For the text-containing cell, return its midpoint in (x, y) coordinate format. 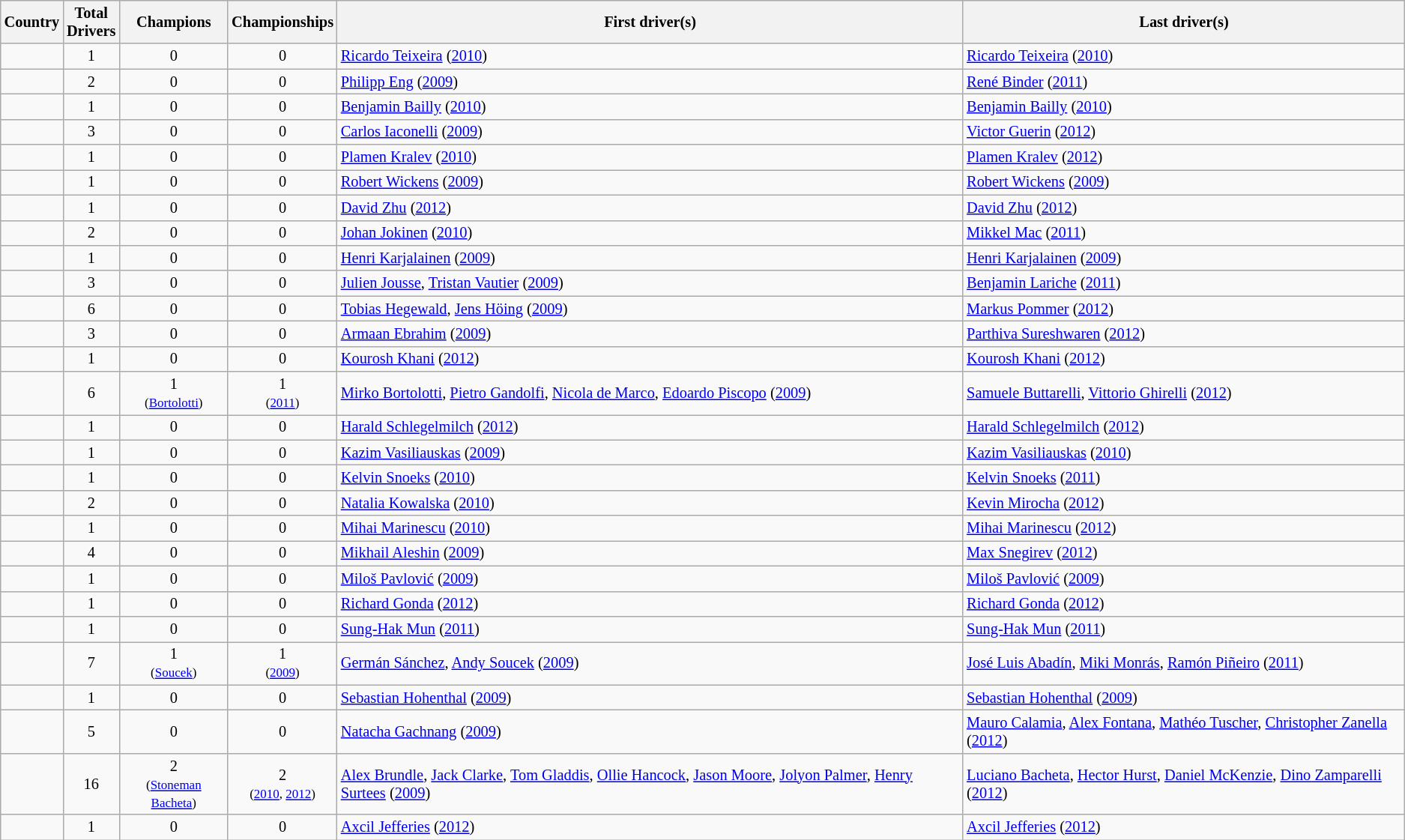
Kelvin Snoeks (2010) (650, 477)
2(Stoneman Bacheta) (174, 784)
Natacha Gachnang (2009) (650, 731)
Kevin Mirocha (2012) (1184, 503)
Samuele Buttarelli, Vittorio Ghirelli (2012) (1184, 393)
Plamen Kralev (2012) (1184, 157)
Country (31, 22)
Benjamin Lariche (2011) (1184, 283)
5 (91, 731)
René Binder (2011) (1184, 82)
2(2010, 2012) (282, 784)
Natalia Kowalska (2010) (650, 503)
Championships (282, 22)
Plamen Kralev (2010) (650, 157)
Armaan Ebrahim (2009) (650, 333)
Mauro Calamia, Alex Fontana, Mathéo Tuscher, Christopher Zanella (2012) (1184, 731)
Luciano Bacheta, Hector Hurst, Daniel McKenzie, Dino Zamparelli (2012) (1184, 784)
Tobias Hegewald, Jens Höing (2009) (650, 309)
Philipp Eng (2009) (650, 82)
Mikkel Mac (2011) (1184, 233)
16 (91, 784)
Julien Jousse, Tristan Vautier (2009) (650, 283)
First driver(s) (650, 22)
Last driver(s) (1184, 22)
Alex Brundle, Jack Clarke, Tom Gladdis, Ollie Hancock, Jason Moore, Jolyon Palmer, Henry Surtees (2009) (650, 784)
Victor Guerin (2012) (1184, 132)
1(2011) (282, 393)
Kazim Vasiliauskas (2009) (650, 453)
Parthiva Sureshwaren (2012) (1184, 333)
Kazim Vasiliauskas (2010) (1184, 453)
Mikhail Aleshin (2009) (650, 553)
Germán Sánchez, Andy Soucek (2009) (650, 663)
1(2009) (282, 663)
Kelvin Snoeks (2011) (1184, 477)
Champions (174, 22)
1(Bortolotti) (174, 393)
Markus Pommer (2012) (1184, 309)
Johan Jokinen (2010) (650, 233)
José Luis Abadín, Miki Monrás, Ramón Piñeiro (2011) (1184, 663)
1(Soucek) (174, 663)
Mirko Bortolotti, Pietro Gandolfi, Nicola de Marco, Edoardo Piscopo (2009) (650, 393)
7 (91, 663)
Max Snegirev (2012) (1184, 553)
TotalDrivers (91, 22)
Mihai Marinescu (2010) (650, 528)
4 (91, 553)
Mihai Marinescu (2012) (1184, 528)
Carlos Iaconelli (2009) (650, 132)
